Return [x, y] of the center of cell containing provided text 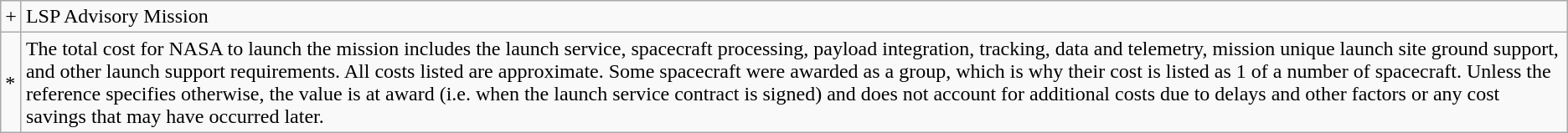
LSP Advisory Mission [794, 17]
+ [12, 17]
* [12, 82]
